Return the (x, y) coordinate for the center point of the cell that contains the specified text.  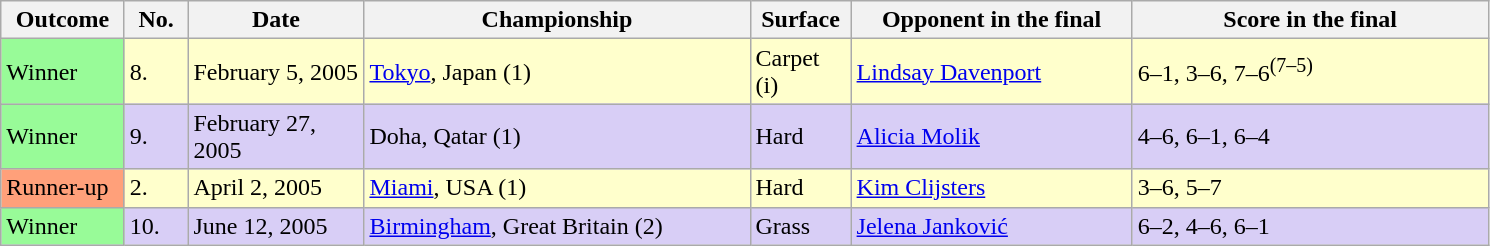
Runner-up (63, 188)
No. (156, 20)
6–2, 4–6, 6–1 (1310, 226)
Outcome (63, 20)
Carpet (i) (800, 72)
8. (156, 72)
Opponent in the final (992, 20)
10. (156, 226)
Tokyo, Japan (1) (557, 72)
Miami, USA (1) (557, 188)
Championship (557, 20)
4–6, 6–1, 6–4 (1310, 136)
Birmingham, Great Britain (2) (557, 226)
April 2, 2005 (276, 188)
February 27, 2005 (276, 136)
Doha, Qatar (1) (557, 136)
3–6, 5–7 (1310, 188)
Lindsay Davenport (992, 72)
Kim Clijsters (992, 188)
February 5, 2005 (276, 72)
Alicia Molik (992, 136)
9. (156, 136)
Surface (800, 20)
Score in the final (1310, 20)
June 12, 2005 (276, 226)
6–1, 3–6, 7–6(7–5) (1310, 72)
Date (276, 20)
Jelena Janković (992, 226)
Grass (800, 226)
2. (156, 188)
